Return [x, y] of the center of cell containing provided text 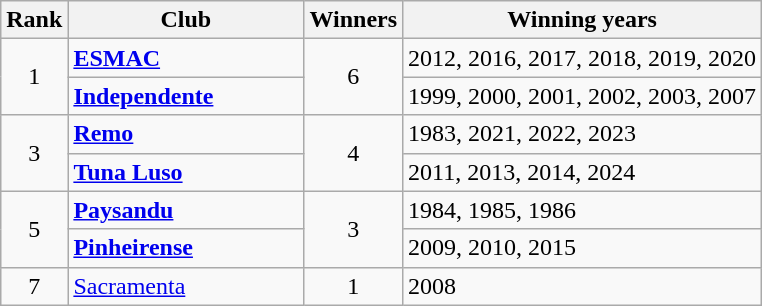
4 [354, 153]
2011, 2013, 2014, 2024 [582, 172]
ESMAC [186, 58]
2009, 2010, 2015 [582, 248]
7 [34, 286]
2008 [582, 286]
5 [34, 229]
Club [186, 20]
2012, 2016, 2017, 2018, 2019, 2020 [582, 58]
Remo [186, 134]
Sacramenta [186, 286]
Independente [186, 96]
6 [354, 77]
Winning years [582, 20]
Tuna Luso [186, 172]
1999, 2000, 2001, 2002, 2003, 2007 [582, 96]
Rank [34, 20]
1983, 2021, 2022, 2023 [582, 134]
Pinheirense [186, 248]
Winners [354, 20]
1984, 1985, 1986 [582, 210]
Paysandu [186, 210]
